From the cell containing the given text, extract its center point as (X, Y) coordinate. 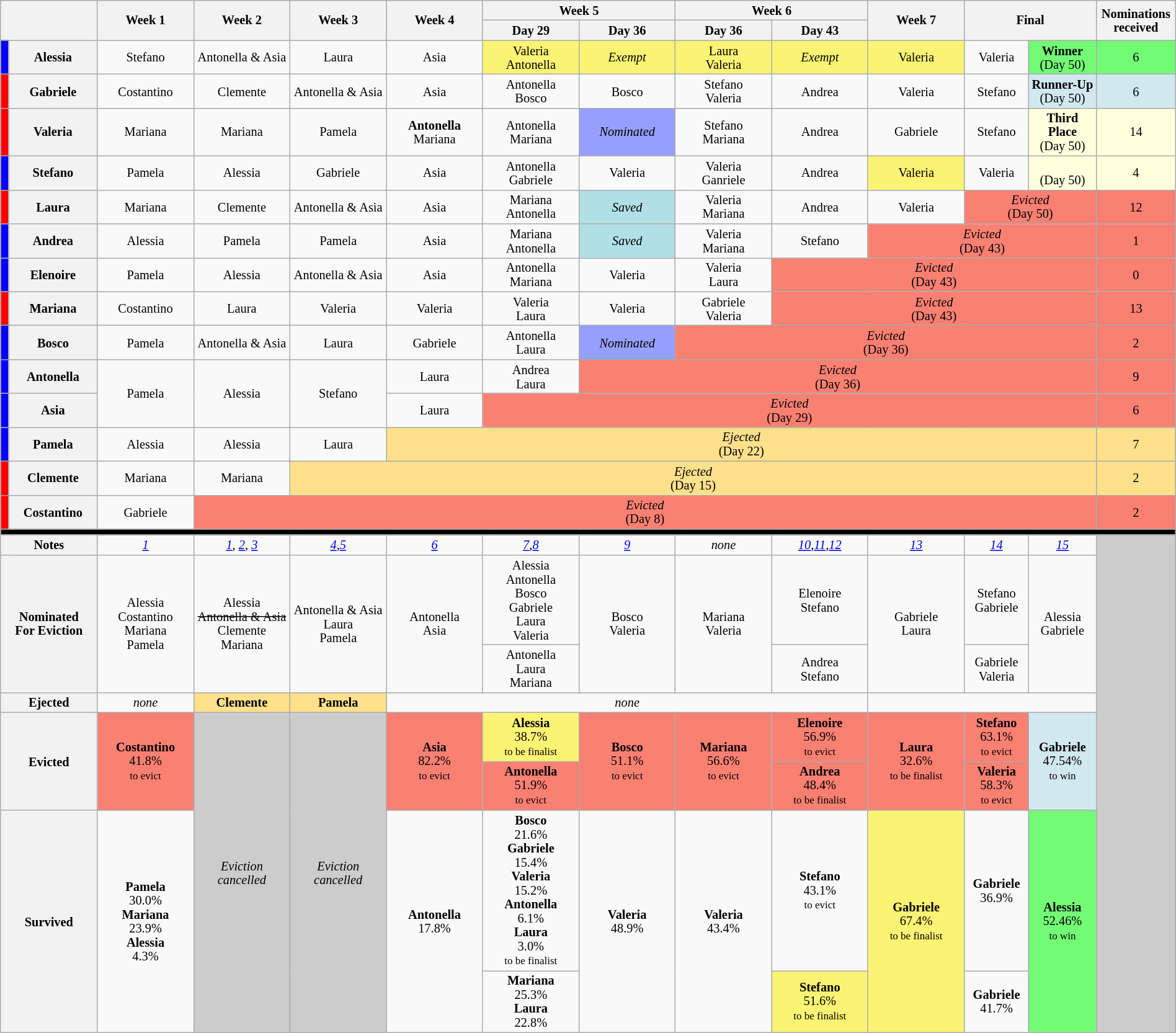
4,5 (339, 545)
AntonellaBosco (531, 91)
Notes (49, 545)
Alessia52.46%to win (1062, 921)
Week 5 (579, 10)
7 (1136, 444)
Gabriele 67.4%to be finalist (915, 921)
Day 29 (531, 30)
Ejected(Day 15) (693, 478)
12 (1136, 207)
Stefano43.1%to evict (820, 890)
Survived (49, 921)
Laura 32.6%to be finalist (915, 761)
Evicted(Day 50) (1031, 207)
Third Place(Day 50) (1062, 132)
Elenoire56.9%to evict (820, 737)
AntonellaGabriele (531, 172)
Valeria58.3%to evict (997, 785)
Andrea48.4%to be finalist (820, 785)
Gabriele 36.9% (997, 890)
Gabriele47.54%to win (1062, 761)
(Day 50) (1062, 172)
BoscoValeria (626, 624)
Alessia38.7%to be finalist (531, 737)
AntonellaAsia (434, 624)
Costantino41.8%to evict (145, 761)
Week 3 (339, 20)
Antonella51.9%to evict (531, 785)
Mariana56.6%to evict (723, 761)
Stefano63.1%to evict (997, 737)
Evicted(Day 29) (789, 411)
Elenoire (53, 274)
AntonellaLauraMariana (531, 669)
ValeriaGanriele (723, 172)
Antonella (53, 376)
AlessiaAntonella & AsiaClementeMariana (242, 624)
Day 43 (820, 30)
7,8 (531, 545)
Valeria48.9% (626, 921)
15 (1062, 545)
10,11,12 (820, 545)
MarianaValeria (723, 624)
AlessiaGabriele (1062, 624)
Gabriele 41.7% (997, 1001)
1, 2, 3 (242, 545)
ElenoireStefano (820, 599)
AlessiaAntonellaBoscoGabrieleLauraValeria (531, 599)
Week 7 (915, 20)
StefanoValeria (723, 91)
Week 2 (242, 20)
Pamela30.0%Mariana23.9%Alessia4.3% (145, 921)
ValeriaAntonella (531, 57)
Valeria43.4% (723, 921)
Week 1 (145, 20)
StefanoMariana (723, 132)
0 (1136, 274)
Bosco21.6%Gabriele15.4%Valeria15.2%Antonella6.1%Laura3.0%to be finalist (531, 890)
Antonella & AsiaLauraPamela (339, 624)
Week 6 (772, 10)
Runner-Up(Day 50) (1062, 91)
Nominationsreceived (1136, 20)
NominatedFor Eviction (49, 624)
Winner(Day 50) (1062, 57)
AntonellaLaura (531, 342)
Final (1031, 20)
Ejected (49, 702)
Stefano51.6%to be finalist (820, 1001)
4 (1136, 172)
Asia82.2%to evict (434, 761)
AndreaStefano (820, 669)
Week 4 (434, 20)
Antonella17.8% (434, 921)
Evicted (49, 761)
LauraValeria (723, 57)
StefanoGabriele (997, 599)
Evicted(Day 8) (645, 512)
GabrieleLaura (915, 624)
Mariana25.3%Laura22.8% (531, 1001)
Bosco51.1%to evict (626, 761)
AlessiaCostantinoMarianaPamela (145, 624)
AndreaLaura (531, 376)
Ejected(Day 22) (742, 444)
